Capture the cell that displays the provided text and extract its (X, Y) central coordinate. 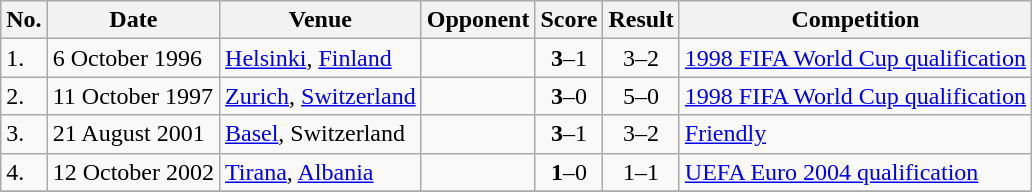
Opponent (478, 20)
5–0 (641, 96)
3. (24, 134)
Helsinki, Finland (321, 58)
Basel, Switzerland (321, 134)
6 October 1996 (133, 58)
Friendly (855, 134)
1–1 (641, 172)
Date (133, 20)
Result (641, 20)
Score (569, 20)
2. (24, 96)
No. (24, 20)
3–0 (569, 96)
11 October 1997 (133, 96)
UEFA Euro 2004 qualification (855, 172)
Zurich, Switzerland (321, 96)
12 October 2002 (133, 172)
21 August 2001 (133, 134)
4. (24, 172)
1. (24, 58)
Venue (321, 20)
Competition (855, 20)
Tirana, Albania (321, 172)
1–0 (569, 172)
